Scan for the cell matching the given text and deliver its (x, y) coordinate at center. 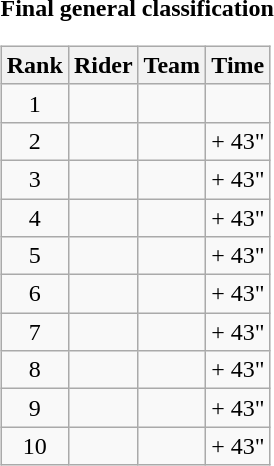
3 (34, 179)
6 (34, 294)
4 (34, 217)
1 (34, 103)
Time (238, 65)
8 (34, 370)
Rank (34, 65)
7 (34, 332)
5 (34, 256)
Team (172, 65)
Rider (103, 65)
9 (34, 408)
2 (34, 141)
10 (34, 446)
